Locate the cell with the specified text and output its (X, Y) center coordinate. 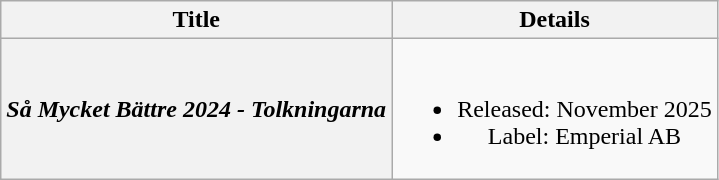
Så Mycket Bättre 2024 - Tolkningarna (196, 109)
Title (196, 20)
Released: November 2025Label: Emperial AB (555, 109)
Details (555, 20)
